Return the [x, y] coordinate for the center point of the cell that contains the specified text.  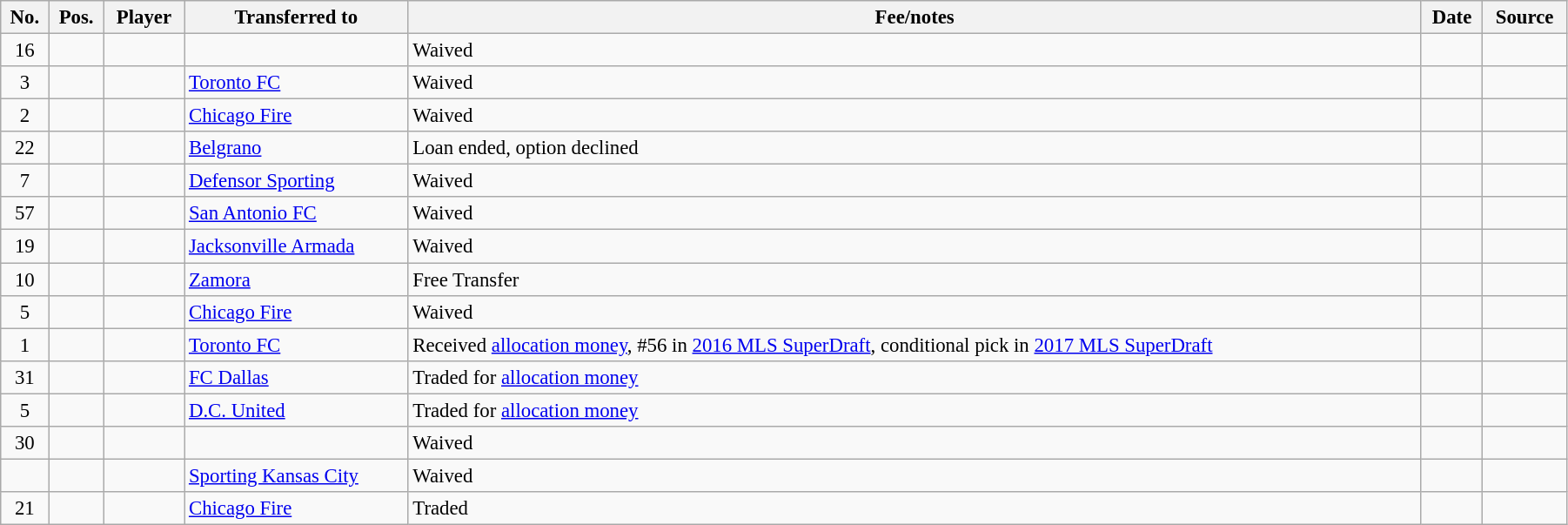
Defensor Sporting [296, 181]
Pos. [77, 17]
Transferred to [296, 17]
7 [24, 181]
Loan ended, option declined [915, 148]
57 [24, 213]
19 [24, 246]
30 [24, 443]
Zamora [296, 279]
1 [24, 345]
Player [144, 17]
21 [24, 508]
Free Transfer [915, 279]
16 [24, 50]
FC Dallas [296, 377]
2 [24, 116]
Source [1524, 17]
3 [24, 83]
Traded [915, 508]
Date [1451, 17]
Jacksonville Armada [296, 246]
Sporting Kansas City [296, 475]
Belgrano [296, 148]
10 [24, 279]
31 [24, 377]
Fee/notes [915, 17]
No. [24, 17]
22 [24, 148]
Received allocation money, #56 in 2016 MLS SuperDraft, conditional pick in 2017 MLS SuperDraft [915, 345]
San Antonio FC [296, 213]
D.C. United [296, 410]
